Provide the [X, Y] coordinate of the cell's center where the given text is located.  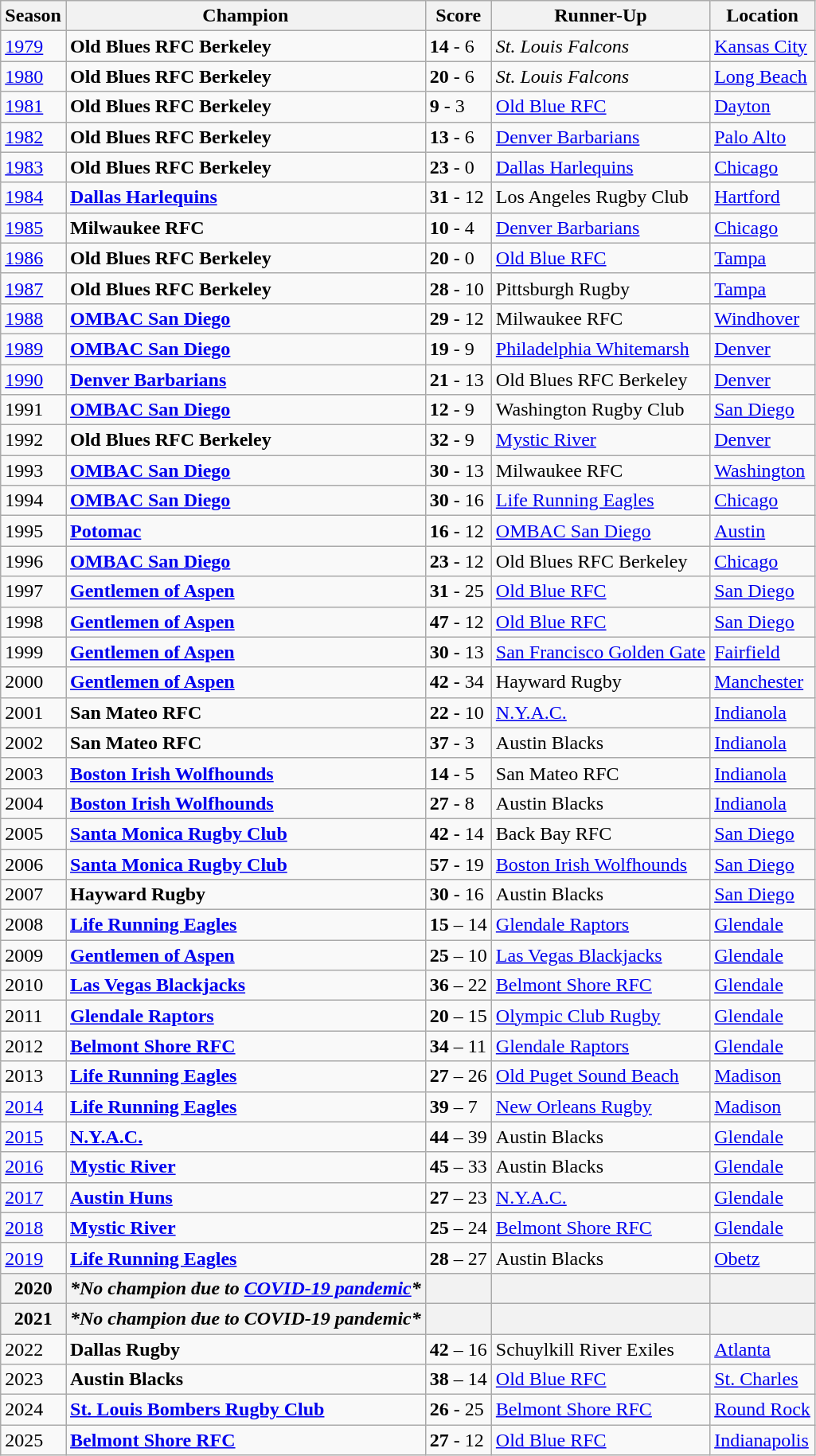
1985 [33, 228]
2012 [33, 1046]
Indianapolis [763, 1440]
25 – 24 [459, 1228]
Dallas Rugby [245, 1349]
Dayton [763, 107]
1980 [33, 76]
2025 [33, 1440]
2013 [33, 1076]
2021 [33, 1318]
Kansas City [763, 46]
38 – 14 [459, 1380]
1994 [33, 501]
Round Rock [763, 1410]
42 - 14 [459, 833]
San Francisco Golden Gate [600, 652]
Pittsburgh Rugby [600, 288]
Fairfield [763, 652]
1986 [33, 258]
Obetz [763, 1258]
27 - 12 [459, 1440]
42 - 34 [459, 682]
25 – 10 [459, 955]
31 - 12 [459, 197]
27 - 8 [459, 803]
1982 [33, 137]
2023 [33, 1380]
2000 [33, 682]
2008 [33, 925]
19 - 9 [459, 349]
Long Beach [763, 76]
2001 [33, 712]
Champion [245, 16]
28 – 27 [459, 1258]
Olympic Club Rugby [600, 1016]
1995 [33, 531]
57 - 19 [459, 864]
2002 [33, 743]
1996 [33, 561]
16 - 12 [459, 531]
29 - 12 [459, 318]
23 - 0 [459, 167]
12 - 9 [459, 410]
27 – 23 [459, 1197]
1999 [33, 652]
10 - 4 [459, 228]
1991 [33, 410]
Palo Alto [763, 137]
20 – 15 [459, 1016]
2019 [33, 1258]
Windhover [763, 318]
36 – 22 [459, 986]
2009 [33, 955]
2020 [33, 1288]
13 - 6 [459, 137]
Washington Rugby Club [600, 410]
47 - 12 [459, 622]
Schuylkill River Exiles [600, 1349]
2014 [33, 1107]
2011 [33, 1016]
26 - 25 [459, 1410]
2018 [33, 1228]
1979 [33, 46]
Runner-Up [600, 16]
Manchester [763, 682]
1998 [33, 622]
9 - 3 [459, 107]
St. Louis Bombers Rugby Club [245, 1410]
Location [763, 16]
2024 [33, 1410]
2007 [33, 895]
New Orleans Rugby [600, 1107]
Philadelphia Whitemarsh [600, 349]
Washington [763, 470]
1989 [33, 349]
1993 [33, 470]
14 - 6 [459, 46]
Los Angeles Rugby Club [600, 197]
Back Bay RFC [600, 833]
Austin [763, 531]
23 - 12 [459, 561]
42 – 16 [459, 1349]
21 - 13 [459, 380]
Season [33, 16]
2017 [33, 1197]
1983 [33, 167]
31 - 25 [459, 591]
2016 [33, 1167]
14 - 5 [459, 773]
22 - 10 [459, 712]
2003 [33, 773]
Old Puget Sound Beach [600, 1076]
Austin Huns [245, 1197]
32 - 9 [459, 440]
2022 [33, 1349]
1988 [33, 318]
15 – 14 [459, 925]
27 – 26 [459, 1076]
St. Charles [763, 1380]
1990 [33, 380]
2015 [33, 1137]
20 - 0 [459, 258]
1992 [33, 440]
2005 [33, 833]
1981 [33, 107]
37 - 3 [459, 743]
1997 [33, 591]
45 – 33 [459, 1167]
Atlanta [763, 1349]
39 – 7 [459, 1107]
2006 [33, 864]
Hartford [763, 197]
20 - 6 [459, 76]
Potomac [245, 531]
Score [459, 16]
1984 [33, 197]
44 – 39 [459, 1137]
2010 [33, 986]
1987 [33, 288]
2004 [33, 803]
34 – 11 [459, 1046]
28 - 10 [459, 288]
